Detect which cell encompasses the target text, then output its (x, y) center coordinate. 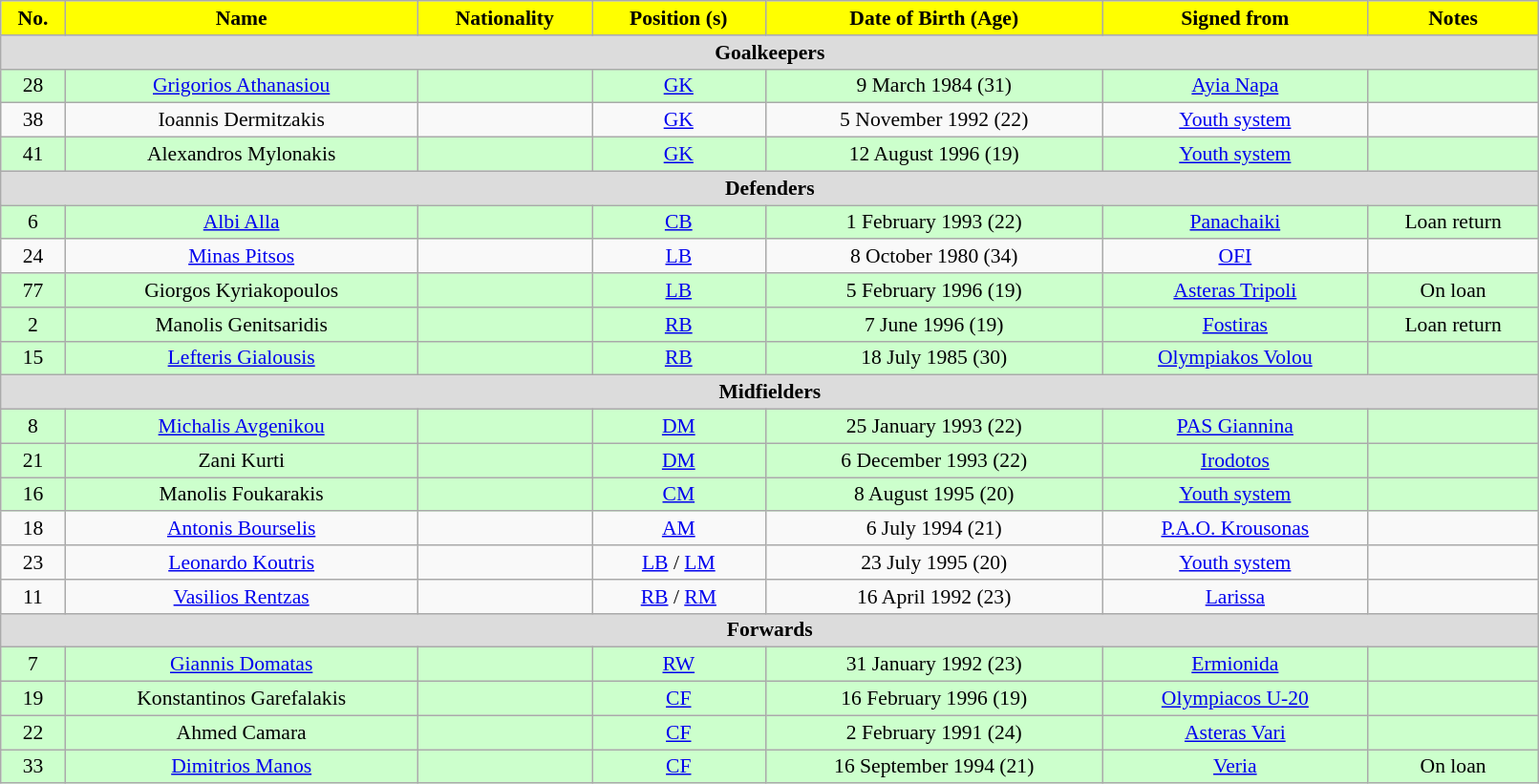
Michalis Avgenikou (241, 427)
Goalkeepers (770, 53)
16 (33, 495)
Vasilios Rentzas (241, 597)
23 (33, 562)
1 February 1993 (22) (934, 222)
AM (679, 529)
31 January 1992 (23) (934, 665)
OFI (1234, 257)
2 (33, 325)
Antonis Bourselis (241, 529)
Ioannis Dermitzakis (241, 120)
Panachaiki (1234, 222)
Leonardo Koutris (241, 562)
8 (33, 427)
5 November 1992 (22) (934, 120)
19 (33, 699)
LB / LM (679, 562)
38 (33, 120)
Position (s) (679, 18)
Alexandros Mylonakis (241, 155)
22 (33, 732)
Minas Pitsos (241, 257)
Fostiras (1234, 325)
Signed from (1234, 18)
CM (679, 495)
Dimitrios Manos (241, 767)
Midfielders (770, 392)
RB / RM (679, 597)
23 July 1995 (20) (934, 562)
Asteras Tripoli (1234, 290)
77 (33, 290)
12 August 1996 (19) (934, 155)
Ahmed Camara (241, 732)
Asteras Vari (1234, 732)
CB (679, 222)
Grigorios Athanasiou (241, 86)
Olympiacos U-20 (1234, 699)
No. (33, 18)
Zani Kurti (241, 460)
Manolis Genitsaridis (241, 325)
P.A.O. Krousonas (1234, 529)
Lefteris Gialousis (241, 358)
PAS Giannina (1234, 427)
Irodotos (1234, 460)
Defenders (770, 188)
16 February 1996 (19) (934, 699)
6 December 1993 (22) (934, 460)
Giannis Domatas (241, 665)
8 August 1995 (20) (934, 495)
24 (33, 257)
RW (679, 665)
8 October 1980 (34) (934, 257)
Date of Birth (Age) (934, 18)
Name (241, 18)
Veria (1234, 767)
41 (33, 155)
28 (33, 86)
2 February 1991 (24) (934, 732)
18 (33, 529)
16 April 1992 (23) (934, 597)
7 (33, 665)
21 (33, 460)
25 January 1993 (22) (934, 427)
Larissa (1234, 597)
7 June 1996 (19) (934, 325)
6 July 1994 (21) (934, 529)
Notes (1453, 18)
Giorgos Kyriakopoulos (241, 290)
Forwards (770, 630)
Olympiakos Volou (1234, 358)
Manolis Foukarakis (241, 495)
9 March 1984 (31) (934, 86)
16 September 1994 (21) (934, 767)
6 (33, 222)
5 February 1996 (19) (934, 290)
Albi Alla (241, 222)
18 July 1985 (30) (934, 358)
Ermionida (1234, 665)
Konstantinos Garefalakis (241, 699)
33 (33, 767)
11 (33, 597)
Ayia Napa (1234, 86)
15 (33, 358)
Nationality (504, 18)
